For the text-containing cell, return its midpoint in [x, y] coordinate format. 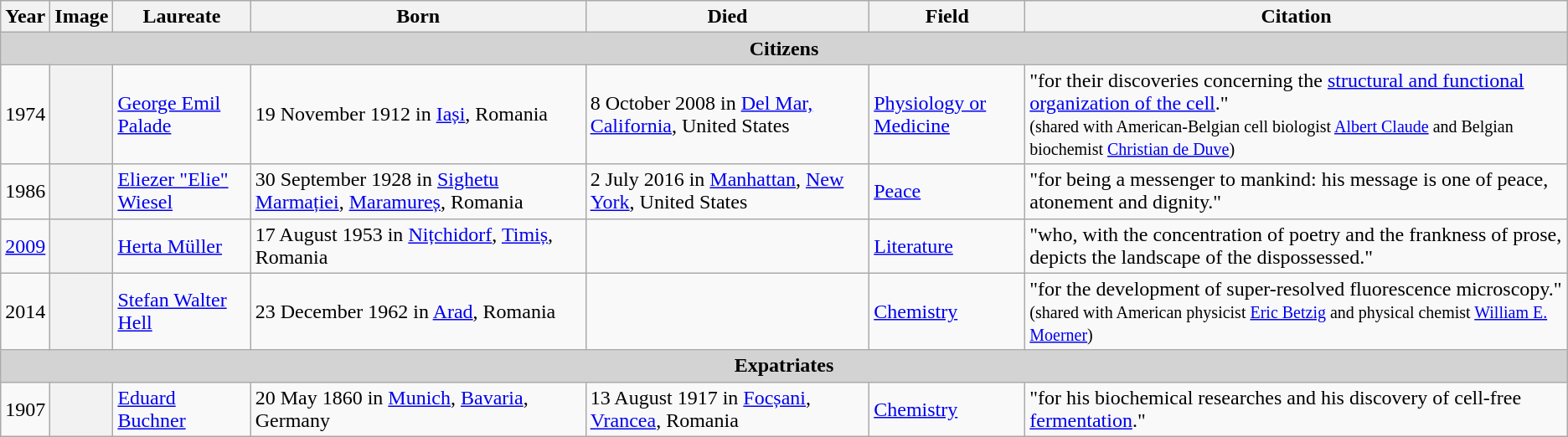
Citation [1297, 17]
Literature [947, 246]
20 May 1860 in Munich, Bavaria, Germany [418, 409]
1907 [25, 409]
Eliezer "Elie" Wiesel [182, 191]
1986 [25, 191]
Peace [947, 191]
19 November 1912 in Iași, Romania [418, 114]
1974 [25, 114]
"for his biochemical researches and his discovery of cell-free fermentation." [1297, 409]
"who, with the concentration of poetry and the frankness of prose, depicts the landscape of the dispossessed." [1297, 246]
Died [727, 17]
George Emil Palade [182, 114]
Herta Müller [182, 246]
Laureate [182, 17]
13 August 1917 in Focșani, Vrancea, Romania [727, 409]
30 September 1928 in Sighetu Marmației, Maramureș, Romania [418, 191]
"for the development of super-resolved fluorescence microscopy."(shared with American physicist Eric Betzig and physical chemist William E. Moerner) [1297, 311]
Physiology or Medicine [947, 114]
Expatriates [784, 366]
Citizens [784, 49]
Born [418, 17]
2 July 2016 in Manhattan, New York, United States [727, 191]
23 December 1962 in Arad, Romania [418, 311]
2014 [25, 311]
Year [25, 17]
17 August 1953 in Nițchidorf, Timiș, Romania [418, 246]
2009 [25, 246]
Stefan Walter Hell [182, 311]
Field [947, 17]
8 October 2008 in Del Mar, California, United States [727, 114]
Image [82, 17]
Eduard Buchner [182, 409]
"for being a messenger to mankind: his message is one of peace, atonement and dignity." [1297, 191]
